Determine the [X, Y] coordinate at the center of the cell enclosing the given text.  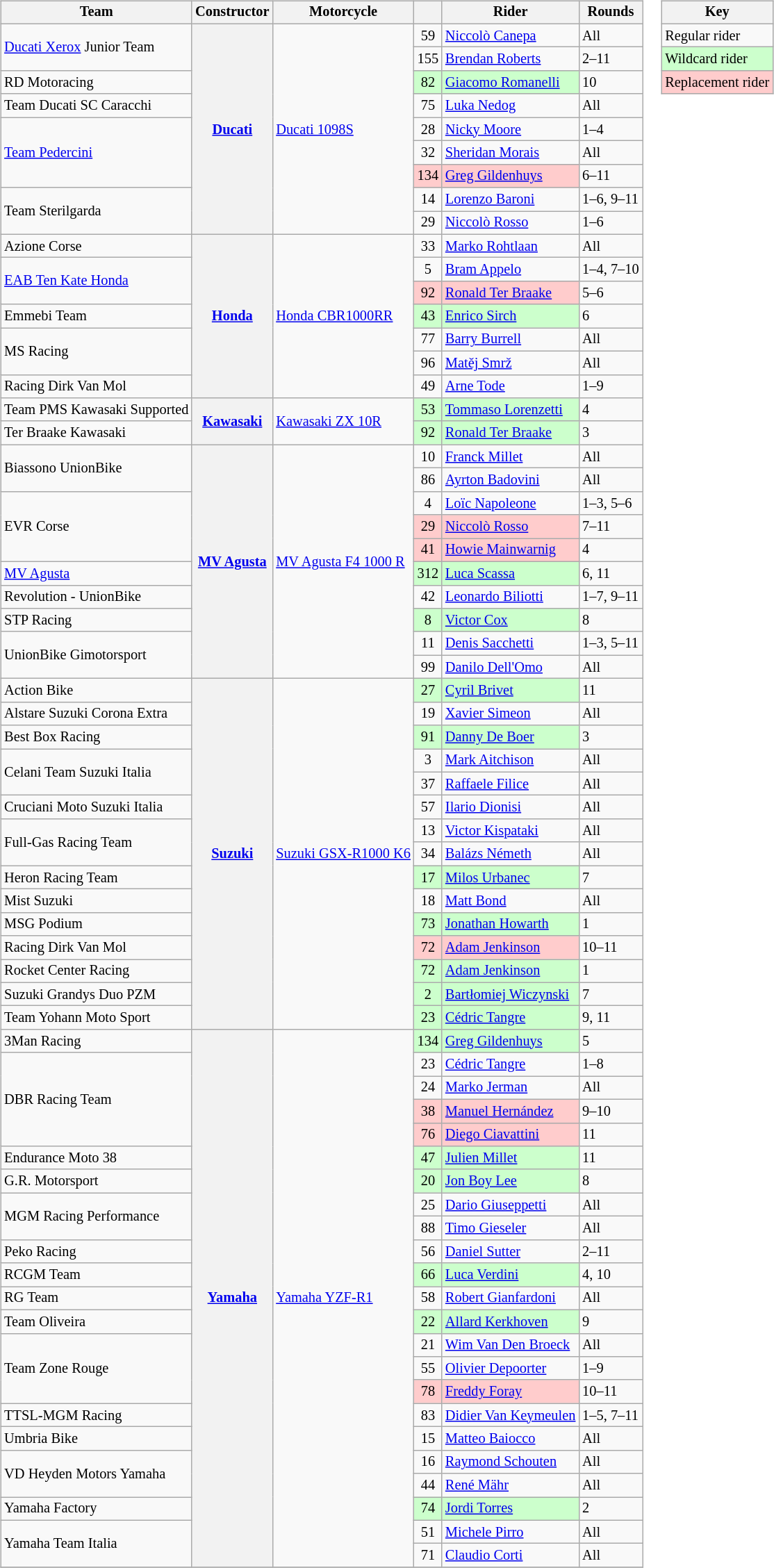
Alstare Suzuki Corona Extra [96, 713]
Team [96, 13]
47 [428, 1158]
57 [428, 807]
Jonathan Howarth [510, 924]
Mark Aitchison [510, 761]
Rocket Center Racing [96, 971]
1–6, 9–11 [610, 199]
Daniel Sutter [510, 1251]
34 [428, 854]
EAB Ten Kate Honda [96, 281]
73 [428, 924]
55 [428, 1369]
155 [428, 59]
Ayrton Badovini [510, 480]
9, 11 [610, 1018]
6, 11 [610, 573]
Team Ducati SC Caracchi [96, 106]
Yamaha Team Italia [96, 1544]
STP Racing [96, 620]
Biassono UnionBike [96, 468]
Yamaha [232, 1298]
Revolution - UnionBike [96, 597]
Raffaele Filice [510, 784]
Balázs Németh [510, 854]
Bram Appelo [510, 270]
6–11 [610, 176]
Allard Kerkhoven [510, 1321]
Cyril Brivet [510, 691]
86 [428, 480]
19 [428, 713]
91 [428, 737]
Suzuki [232, 855]
Michele Pirro [510, 1532]
33 [428, 246]
1–3, 5–6 [610, 503]
RG Team [96, 1298]
René Mähr [510, 1485]
83 [428, 1415]
Luca Scassa [510, 573]
Freddy Foray [510, 1392]
88 [428, 1228]
Matteo Baiocco [510, 1439]
Team Yohann Moto Sport [96, 1018]
14 [428, 199]
Timo Gieseler [510, 1228]
Yamaha Factory [96, 1509]
5–6 [610, 293]
Regular rider [717, 35]
Claudio Corti [510, 1555]
Motorcycle [343, 13]
Matěj Smrž [510, 363]
Heron Racing Team [96, 877]
MGM Racing Performance [96, 1216]
76 [428, 1134]
Manuel Hernández [510, 1111]
RCGM Team [96, 1275]
9 [610, 1321]
MSG Podium [96, 924]
RD Motoracing [96, 83]
71 [428, 1555]
37 [428, 784]
Rider [510, 13]
Bartłomiej Wiczynski [510, 994]
Ducati Xerox Junior Team [96, 47]
Milos Urbanec [510, 877]
51 [428, 1532]
Nicky Moore [510, 129]
Franck Millet [510, 456]
UnionBike Gimotorsport [96, 654]
Matt Bond [510, 901]
Leonardo Biliotti [510, 597]
Luka Nedog [510, 106]
28 [428, 129]
3Man Racing [96, 1041]
1–7, 9–11 [610, 597]
Jordi Torres [510, 1509]
Celani Team Suzuki Italia [96, 773]
Key [717, 13]
EVR Corse [96, 527]
Constructor [232, 13]
Team Zone Rouge [96, 1369]
6 [610, 316]
74 [428, 1509]
77 [428, 340]
Kawasaki [232, 421]
TTSL-MGM Racing [96, 1415]
Tommaso Lorenzetti [510, 410]
Rounds [610, 13]
4, 10 [610, 1275]
Suzuki Grandys Duo PZM [96, 994]
24 [428, 1088]
Endurance Moto 38 [96, 1158]
Azione Corse [96, 246]
Peko Racing [96, 1251]
44 [428, 1485]
Wildcard rider [717, 59]
58 [428, 1298]
Luca Verdini [510, 1275]
Didier Van Keymeulen [510, 1415]
Danilo Dell'Omo [510, 667]
Marko Rohtlaan [510, 246]
Honda [232, 316]
312 [428, 573]
49 [428, 386]
20 [428, 1181]
Olivier Depoorter [510, 1369]
Emmebi Team [96, 316]
1–3, 5–11 [610, 643]
Loïc Napoleone [510, 503]
Niccolò Canepa [510, 35]
17 [428, 877]
66 [428, 1275]
MV Agusta F4 1000 R [343, 561]
32 [428, 153]
DBR Racing Team [96, 1099]
1–6 [610, 223]
16 [428, 1462]
Best Box Racing [96, 737]
7–11 [610, 527]
21 [428, 1345]
1–4 [610, 129]
Marko Jerman [510, 1088]
Team Oliveira [96, 1321]
MS Racing [96, 352]
Arne Tode [510, 386]
Howie Mainwarnig [510, 550]
Team PMS Kawasaki Supported [96, 410]
42 [428, 597]
Yamaha YZF-R1 [343, 1298]
99 [428, 667]
27 [428, 691]
78 [428, 1392]
Diego Ciavattini [510, 1134]
1–4, 7–10 [610, 270]
Team Sterilgarda [96, 211]
Sheridan Morais [510, 153]
Team Pedercini [96, 153]
Robert Gianfardoni [510, 1298]
9–10 [610, 1111]
1–8 [610, 1064]
Cruciani Moto Suzuki Italia [96, 807]
53 [428, 410]
VD Heyden Motors Yamaha [96, 1473]
Mist Suzuki [96, 901]
25 [428, 1205]
Ducati 1098S [343, 129]
43 [428, 316]
Barry Burrell [510, 340]
96 [428, 363]
59 [428, 35]
Replacement rider [717, 83]
22 [428, 1321]
Denis Sacchetti [510, 643]
G.R. Motorsport [96, 1181]
Jon Boy Lee [510, 1181]
Kawasaki ZX 10R [343, 421]
15 [428, 1439]
Brendan Roberts [510, 59]
13 [428, 831]
1–5, 7–11 [610, 1415]
Ter Braake Kawasaki [96, 433]
Full-Gas Racing Team [96, 842]
56 [428, 1251]
Wim Van Den Broeck [510, 1345]
Dario Giuseppetti [510, 1205]
Enrico Sirch [510, 316]
Ducati [232, 129]
Raymond Schouten [510, 1462]
38 [428, 1111]
Julien Millet [510, 1158]
82 [428, 83]
Victor Cox [510, 620]
Xavier Simeon [510, 713]
Suzuki GSX-R1000 K6 [343, 855]
75 [428, 106]
41 [428, 550]
Ilario Dionisi [510, 807]
Victor Kispataki [510, 831]
Action Bike [96, 691]
Lorenzo Baroni [510, 199]
18 [428, 901]
Danny De Boer [510, 737]
Umbria Bike [96, 1439]
Honda CBR1000RR [343, 316]
Giacomo Romanelli [510, 83]
